Determine the [X, Y] coordinate at the center of the cell enclosing the given text.  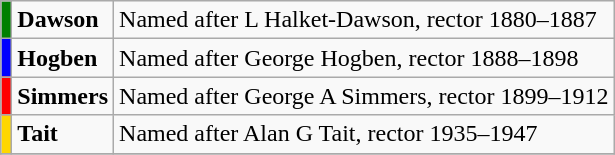
Hogben [63, 58]
Simmers [63, 96]
Named after Alan G Tait, rector 1935–1947 [364, 134]
Named after George Hogben, rector 1888–1898 [364, 58]
Dawson [63, 20]
Tait [63, 134]
Named after George A Simmers, rector 1899–1912 [364, 96]
Named after L Halket-Dawson, rector 1880–1887 [364, 20]
